Output the [X, Y] coordinate of the center of the cell containing the given text.  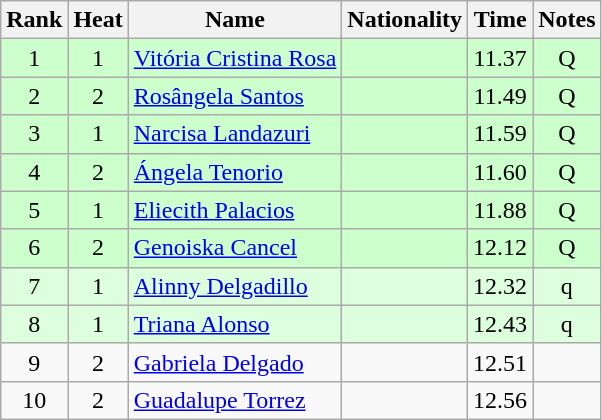
11.88 [500, 210]
11.59 [500, 134]
12.12 [500, 248]
11.60 [500, 172]
Ángela Tenorio [235, 172]
11.37 [500, 58]
12.51 [500, 362]
Rank [34, 20]
9 [34, 362]
12.43 [500, 324]
4 [34, 172]
6 [34, 248]
Eliecith Palacios [235, 210]
Heat [98, 20]
Notes [567, 20]
8 [34, 324]
3 [34, 134]
12.56 [500, 400]
Guadalupe Torrez [235, 400]
Gabriela Delgado [235, 362]
7 [34, 286]
Time [500, 20]
10 [34, 400]
Vitória Cristina Rosa [235, 58]
Narcisa Landazuri [235, 134]
Nationality [405, 20]
Alinny Delgadillo [235, 286]
Rosângela Santos [235, 96]
Name [235, 20]
Genoiska Cancel [235, 248]
11.49 [500, 96]
Triana Alonso [235, 324]
12.32 [500, 286]
5 [34, 210]
